Scan for the cell matching the given text and deliver its [X, Y] coordinate at center. 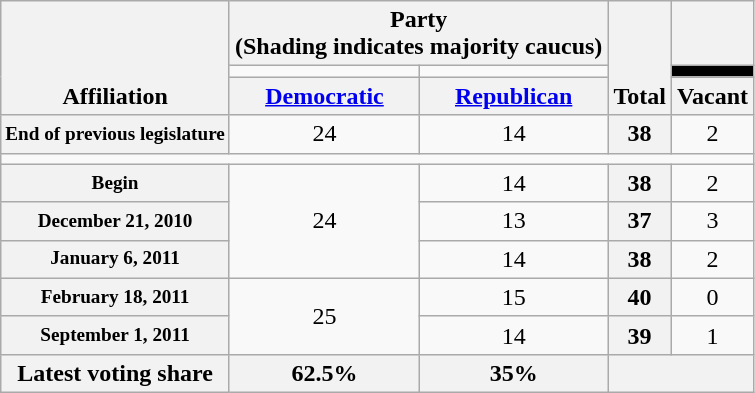
Affiliation [116, 58]
15 [514, 297]
40 [640, 297]
0 [712, 297]
Democratic [324, 96]
39 [640, 335]
February 18, 2011 [116, 297]
Begin [116, 183]
35% [514, 373]
25 [324, 316]
13 [514, 221]
September 1, 2011 [116, 335]
62.5% [324, 373]
Latest voting share [116, 373]
Republican [514, 96]
1 [712, 335]
End of previous legislature [116, 134]
37 [640, 221]
December 21, 2010 [116, 221]
Total [640, 58]
Party (Shading indicates majority caucus) [418, 34]
Vacant [712, 96]
January 6, 2011 [116, 259]
3 [712, 221]
